From the cell containing the given text, extract its center point as [X, Y] coordinate. 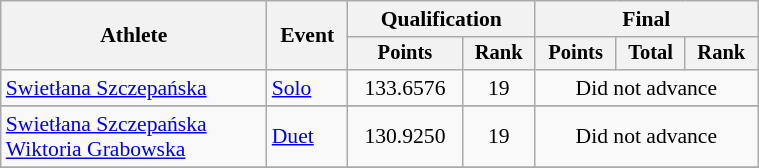
Total [650, 54]
Swietłana Szczepańska [134, 88]
Qualification [442, 19]
Duet [308, 136]
130.9250 [406, 136]
Final [646, 19]
Swietłana SzczepańskaWiktoria Grabowska [134, 136]
Solo [308, 88]
Athlete [134, 36]
133.6576 [406, 88]
Event [308, 36]
